Find where the given text appears and provide that cell's center as (X, Y) coordinate. 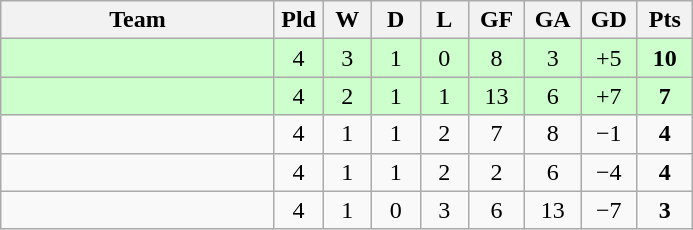
W (348, 20)
Pld (298, 20)
Team (138, 20)
GA (553, 20)
10 (665, 58)
GD (609, 20)
+7 (609, 96)
GF (497, 20)
−4 (609, 172)
Pts (665, 20)
−7 (609, 210)
+5 (609, 58)
D (396, 20)
L (444, 20)
−1 (609, 134)
